Output the (X, Y) coordinate of the center of the cell containing the given text.  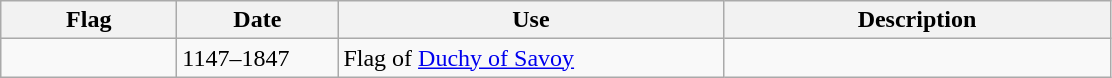
Flag (89, 20)
Description (917, 20)
Use (531, 20)
Date (258, 20)
1147–1847 (258, 58)
Flag of Duchy of Savoy (531, 58)
